Detect which cell encompasses the target text, then output its (X, Y) center coordinate. 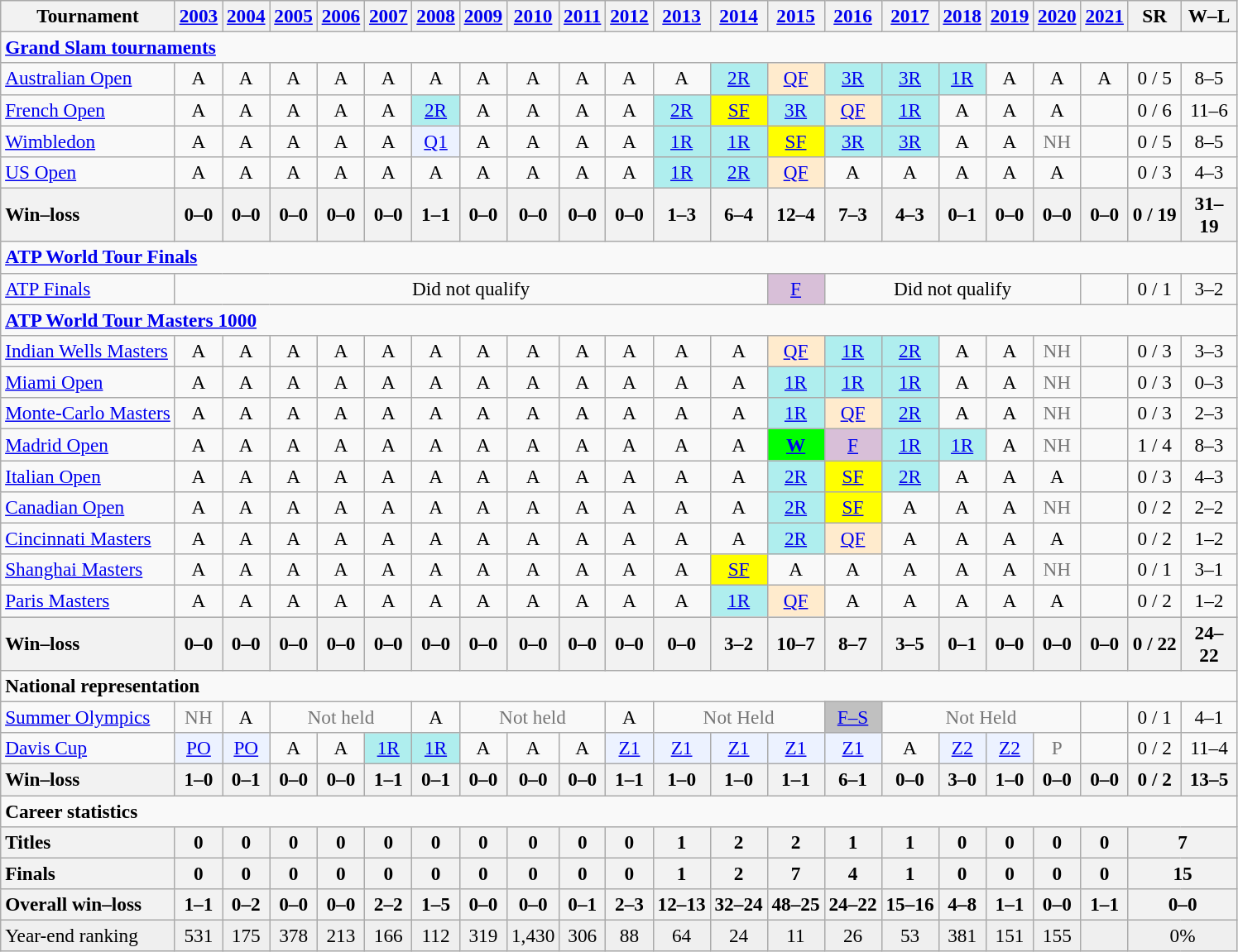
3–1 (1209, 570)
4 (852, 873)
P (1058, 748)
151 (1010, 935)
2014 (738, 16)
2020 (1058, 16)
Indian Wells Masters (88, 351)
National representation (619, 686)
US Open (88, 172)
Wimbledon (88, 141)
166 (389, 935)
6–1 (852, 779)
French Open (88, 110)
378 (293, 935)
Year-end ranking (88, 935)
0 / 19 (1154, 215)
2007 (389, 16)
Shanghai Masters (88, 570)
Canadian Open (88, 507)
2009 (483, 16)
Grand Slam tournaments (619, 47)
2017 (910, 16)
8–7 (852, 643)
0–3 (1209, 382)
175 (247, 935)
Summer Olympics (88, 717)
11–4 (1209, 748)
Miami Open (88, 382)
64 (682, 935)
Finals (88, 873)
3–3 (1209, 351)
1,430 (533, 935)
24 (738, 935)
32–24 (738, 904)
Italian Open (88, 476)
2010 (533, 16)
SR (1154, 16)
Australian Open (88, 79)
Davis Cup (88, 748)
15 (1183, 873)
3–5 (910, 643)
155 (1058, 935)
Overall win–loss (88, 904)
0 / 22 (1154, 643)
0% (1183, 935)
12–13 (682, 904)
15–16 (910, 904)
1 / 4 (1154, 444)
381 (962, 935)
F–S (852, 717)
ATP World Tour Masters 1000 (619, 319)
Monte-Carlo Masters (88, 414)
2015 (796, 16)
2012 (629, 16)
531 (199, 935)
88 (629, 935)
ATP Finals (88, 289)
10–7 (796, 643)
Q1 (435, 141)
4–8 (962, 904)
Titles (88, 842)
6–4 (738, 215)
W–L (1209, 16)
11–6 (1209, 110)
2016 (852, 16)
112 (435, 935)
2004 (247, 16)
213 (341, 935)
2011 (583, 16)
7–3 (852, 215)
2006 (341, 16)
12–4 (796, 215)
13–5 (1209, 779)
1–3 (682, 215)
319 (483, 935)
2005 (293, 16)
ATP World Tour Finals (619, 257)
26 (852, 935)
2019 (1010, 16)
2003 (199, 16)
4–1 (1209, 717)
2013 (682, 16)
306 (583, 935)
48–25 (796, 904)
Madrid Open (88, 444)
2018 (962, 16)
0 / 6 (1154, 110)
2008 (435, 16)
31–19 (1209, 215)
Tournament (88, 16)
W (796, 444)
3–0 (962, 779)
11 (796, 935)
0–2 (247, 904)
Cincinnati Masters (88, 538)
Career statistics (619, 811)
1–5 (435, 904)
8–3 (1209, 444)
53 (910, 935)
2021 (1104, 16)
Paris Masters (88, 600)
